Detect which cell encompasses the target text, then output its (x, y) center coordinate. 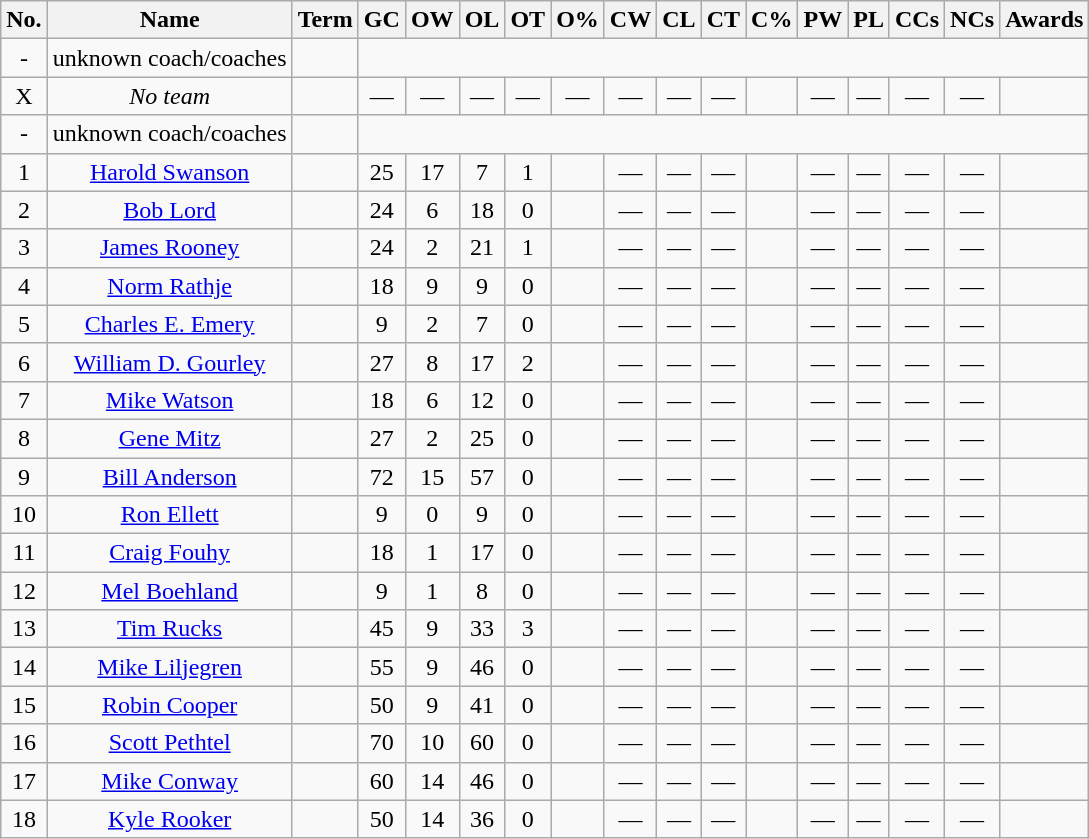
OL (482, 20)
45 (382, 629)
70 (382, 743)
No team (170, 96)
21 (482, 248)
CCs (916, 20)
55 (382, 667)
X (24, 96)
Ron Ellett (170, 515)
36 (482, 819)
Awards (1044, 20)
GC (382, 20)
Norm Rathje (170, 286)
33 (482, 629)
57 (482, 477)
Robin Cooper (170, 705)
Mike Liljegren (170, 667)
James Rooney (170, 248)
16 (24, 743)
Scott Pethtel (170, 743)
Term (325, 20)
No. (24, 20)
Gene Mitz (170, 438)
CL (679, 20)
Bob Lord (170, 210)
Mike Conway (170, 781)
72 (382, 477)
11 (24, 553)
OW (432, 20)
PW (823, 20)
NCs (972, 20)
Tim Rucks (170, 629)
William D. Gourley (170, 362)
Charles E. Emery (170, 324)
CT (723, 20)
C% (772, 20)
Craig Fouhy (170, 553)
PL (869, 20)
5 (24, 324)
Bill Anderson (170, 477)
O% (578, 20)
CW (630, 20)
4 (24, 286)
41 (482, 705)
13 (24, 629)
Mike Watson (170, 400)
Kyle Rooker (170, 819)
Name (170, 20)
Harold Swanson (170, 172)
OT (528, 20)
Mel Boehland (170, 591)
